Detect which cell encompasses the target text, then output its [X, Y] center coordinate. 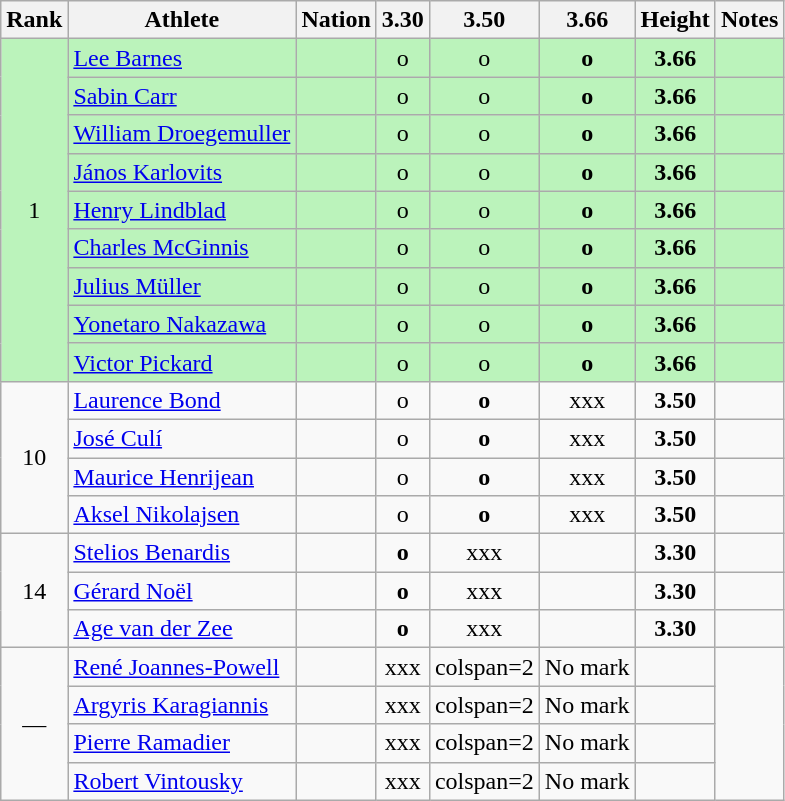
14 [34, 591]
René Joannes-Powell [182, 667]
Sabin Carr [182, 96]
Henry Lindblad [182, 210]
1 [34, 210]
Maurice Henrijean [182, 477]
Rank [34, 20]
10 [34, 457]
Stelios Benardis [182, 553]
Gérard Noël [182, 591]
Yonetaro Nakazawa [182, 324]
Notes [749, 20]
Athlete [182, 20]
Charles McGinnis [182, 248]
Pierre Ramadier [182, 743]
Julius Müller [182, 286]
Age van der Zee [182, 629]
Lee Barnes [182, 58]
Nation [336, 20]
János Karlovits [182, 172]
Argyris Karagiannis [182, 705]
Robert Vintousky [182, 781]
Aksel Nikolajsen [182, 515]
Height [675, 20]
Victor Pickard [182, 362]
José Culí [182, 438]
Laurence Bond [182, 400]
— [34, 724]
William Droegemuller [182, 134]
